Capture the cell that displays the provided text and extract its [x, y] central coordinate. 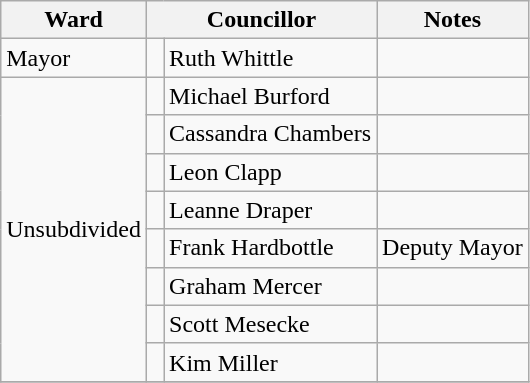
Kim Miller [270, 362]
Michael Burford [270, 96]
Graham Mercer [270, 286]
Deputy Mayor [453, 248]
Scott Mesecke [270, 324]
Frank Hardbottle [270, 248]
Unsubdivided [74, 229]
Notes [453, 20]
Leon Clapp [270, 172]
Ward [74, 20]
Leanne Draper [270, 210]
Ruth Whittle [270, 58]
Councillor [261, 20]
Cassandra Chambers [270, 134]
Mayor [74, 58]
